From the cell containing the given text, extract its center point as [X, Y] coordinate. 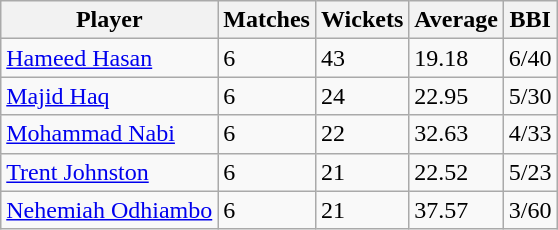
Matches [267, 20]
BBI [530, 20]
24 [362, 96]
19.18 [456, 58]
3/60 [530, 210]
22.95 [456, 96]
Player [110, 20]
Wickets [362, 20]
Trent Johnston [110, 172]
22 [362, 134]
Nehemiah Odhiambo [110, 210]
5/23 [530, 172]
22.52 [456, 172]
5/30 [530, 96]
37.57 [456, 210]
Majid Haq [110, 96]
Mohammad Nabi [110, 134]
Average [456, 20]
6/40 [530, 58]
Hameed Hasan [110, 58]
4/33 [530, 134]
43 [362, 58]
32.63 [456, 134]
